Scan for the cell matching the given text and deliver its (x, y) coordinate at center. 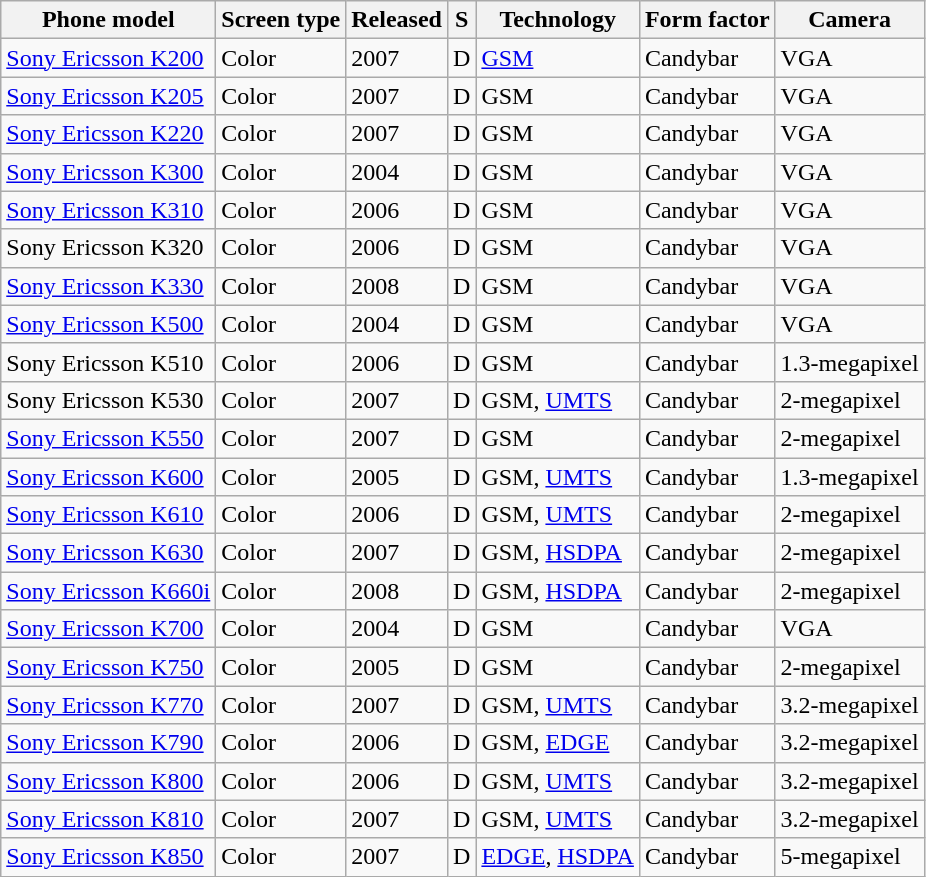
5-megapixel (850, 857)
Sony Ericsson K750 (108, 667)
Sony Ericsson K790 (108, 743)
Sony Ericsson K500 (108, 324)
Sony Ericsson K800 (108, 781)
Sony Ericsson K300 (108, 172)
Sony Ericsson K600 (108, 477)
GSM, EDGE (558, 743)
Released (397, 20)
Sony Ericsson K220 (108, 134)
Form factor (707, 20)
Sony Ericsson K330 (108, 286)
Technology (558, 20)
Sony Ericsson K770 (108, 705)
Screen type (281, 20)
S (461, 20)
Sony Ericsson K630 (108, 553)
Camera (850, 20)
Sony Ericsson K810 (108, 819)
Sony Ericsson K700 (108, 629)
EDGE, HSDPA (558, 857)
Sony Ericsson K550 (108, 438)
Sony Ericsson K200 (108, 58)
Sony Ericsson K310 (108, 210)
Sony Ericsson K610 (108, 515)
Sony Ericsson K205 (108, 96)
Sony Ericsson K660i (108, 591)
Sony Ericsson K320 (108, 248)
Sony Ericsson K510 (108, 362)
Phone model (108, 20)
Sony Ericsson K530 (108, 400)
Sony Ericsson K850 (108, 857)
